Find where the given text appears and provide that cell's center as (X, Y) coordinate. 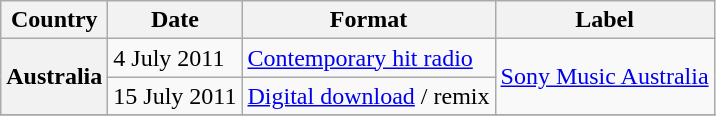
Date (175, 20)
Contemporary hit radio (368, 58)
Country (54, 20)
4 July 2011 (175, 58)
Australia (54, 77)
Format (368, 20)
15 July 2011 (175, 96)
Label (604, 20)
Digital download / remix (368, 96)
Sony Music Australia (604, 77)
